Determine the (X, Y) coordinate at the center of the cell enclosing the given text.  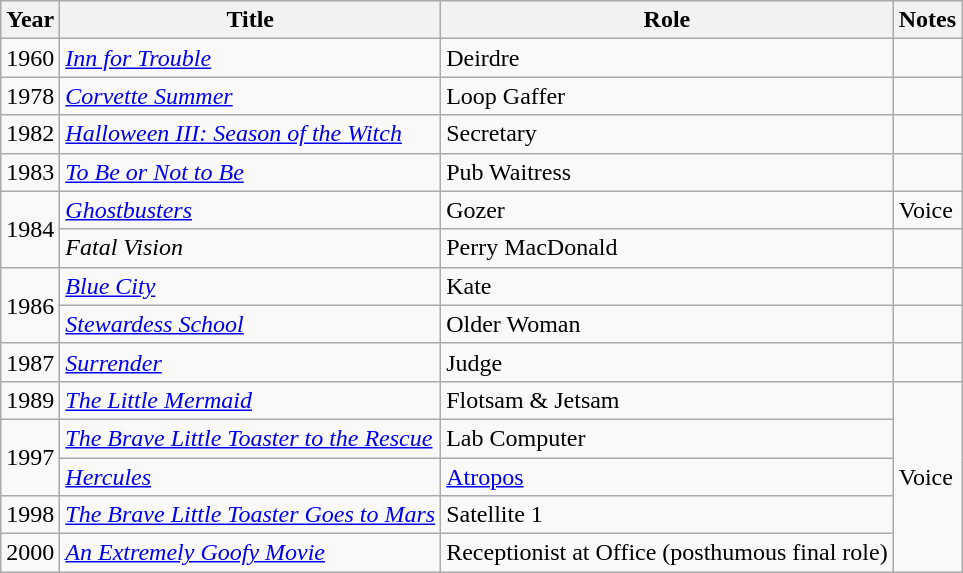
1960 (30, 58)
Inn for Trouble (250, 58)
Hercules (250, 477)
Atropos (668, 477)
Lab Computer (668, 438)
Judge (668, 362)
Satellite 1 (668, 515)
Corvette Summer (250, 96)
The Brave Little Toaster to the Rescue (250, 438)
Receptionist at Office (posthumous final role) (668, 553)
1983 (30, 172)
1998 (30, 515)
1978 (30, 96)
Notes (927, 20)
1987 (30, 362)
Kate (668, 286)
Surrender (250, 362)
The Little Mermaid (250, 400)
Ghostbusters (250, 210)
An Extremely Goofy Movie (250, 553)
1989 (30, 400)
Halloween III: Season of the Witch (250, 134)
Year (30, 20)
Role (668, 20)
1982 (30, 134)
2000 (30, 553)
Loop Gaffer (668, 96)
1997 (30, 457)
Perry MacDonald (668, 248)
Secretary (668, 134)
Pub Waitress (668, 172)
1986 (30, 305)
Fatal Vision (250, 248)
1984 (30, 229)
Gozer (668, 210)
Flotsam & Jetsam (668, 400)
Title (250, 20)
To Be or Not to Be (250, 172)
Stewardess School (250, 324)
Deirdre (668, 58)
The Brave Little Toaster Goes to Mars (250, 515)
Older Woman (668, 324)
Blue City (250, 286)
